Identify which cell holds the provided text, then report its (x, y) central coordinate. 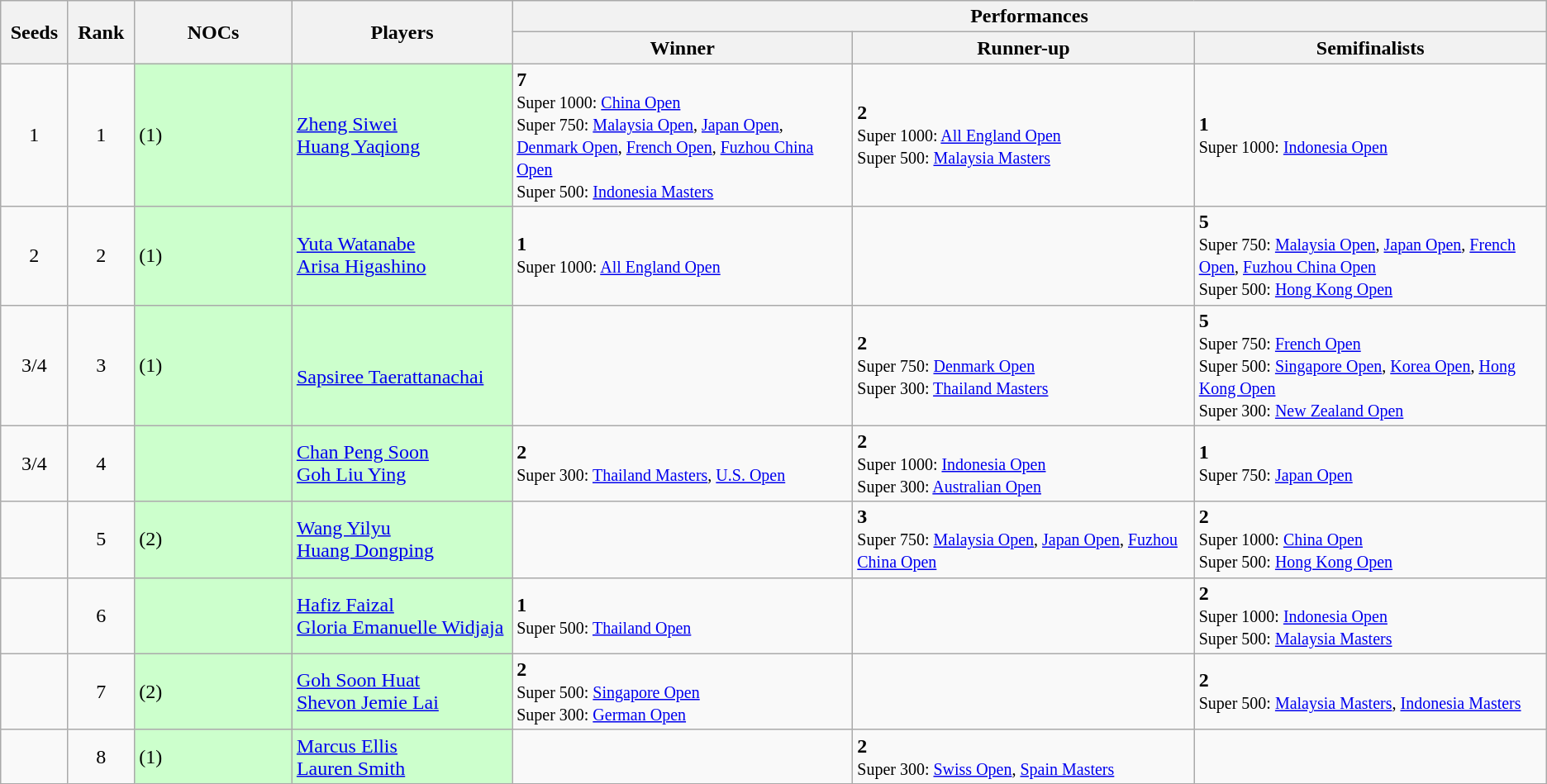
5Super 750: French OpenSuper 500: Singapore Open, Korea Open, Hong Kong OpenSuper 300: New Zealand Open (1370, 365)
3Super 750: Malaysia Open, Japan Open, Fuzhou China Open (1023, 539)
Hafiz FaizalGloria Emanuelle Widjaja (402, 615)
2Super 750: Denmark OpenSuper 300: Thailand Masters (1023, 365)
2Super 1000: Indonesia OpenSuper 300: Australian Open (1023, 463)
5Super 750: Malaysia Open, Japan Open, French Open, Fuzhou China OpenSuper 500: Hong Kong Open (1370, 256)
7Super 1000: China OpenSuper 750: Malaysia Open, Japan Open, Denmark Open, French Open, Fuzhou China OpenSuper 500: Indonesia Masters (683, 135)
1Super 1000: All England Open (683, 256)
2Super 500: Singapore OpenSuper 300: German Open (683, 691)
2Super 1000: All England OpenSuper 500: Malaysia Masters (1023, 135)
8 (101, 757)
Players (402, 32)
3 (101, 365)
Chan Peng SoonGoh Liu Ying (402, 463)
Semifinalists (1370, 48)
Zheng SiweiHuang Yaqiong (402, 135)
2Super 1000: Indonesia OpenSuper 500: Malaysia Masters (1370, 615)
Winner (683, 48)
Seeds (35, 32)
4 (101, 463)
NOCs (213, 32)
Goh Soon HuatShevon Jemie Lai (402, 691)
Wang YilyuHuang Dongping (402, 539)
2Super 300: Thailand Masters, U.S. Open (683, 463)
6 (101, 615)
2Super 500: Malaysia Masters, Indonesia Masters (1370, 691)
Yuta WatanabeArisa Higashino (402, 256)
1Super 1000: Indonesia Open (1370, 135)
Marcus EllisLauren Smith (402, 757)
1Super 750: Japan Open (1370, 463)
2Super 300: Swiss Open, Spain Masters (1023, 757)
1Super 500: Thailand Open (683, 615)
2Super 1000: China OpenSuper 500: Hong Kong Open (1370, 539)
5 (101, 539)
Sapsiree Taerattanachai (402, 365)
Performances (1030, 17)
7 (101, 691)
Rank (101, 32)
Runner-up (1023, 48)
